Provide the [X, Y] coordinate of the cell's center where the given text is located.  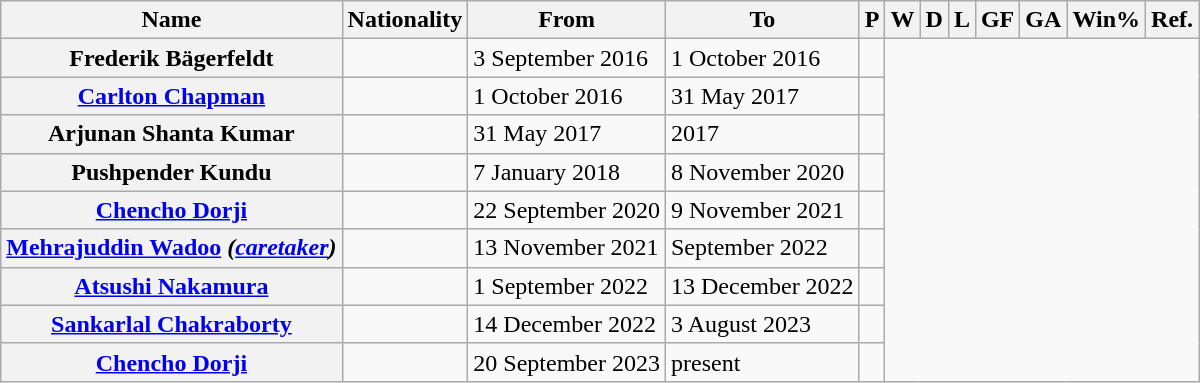
Frederik Bägerfeldt [172, 58]
Arjunan Shanta Kumar [172, 134]
L [962, 20]
present [762, 362]
Mehrajuddin Wadoo (caretaker) [172, 248]
3 August 2023 [762, 324]
Sankarlal Chakraborty [172, 324]
GA [1044, 20]
Ref. [1172, 20]
Atsushi Nakamura [172, 286]
W [902, 20]
GF [997, 20]
From [567, 20]
14 December 2022 [567, 324]
1 September 2022 [567, 286]
7 January 2018 [567, 172]
20 September 2023 [567, 362]
8 November 2020 [762, 172]
2017 [762, 134]
Nationality [405, 20]
13 December 2022 [762, 286]
Carlton Chapman [172, 96]
13 November 2021 [567, 248]
22 September 2020 [567, 210]
3 September 2016 [567, 58]
Name [172, 20]
Win% [1106, 20]
Pushpender Kundu [172, 172]
D [934, 20]
9 November 2021 [762, 210]
September 2022 [762, 248]
To [762, 20]
P [872, 20]
